Locate the cell with the specified text and output its (X, Y) center coordinate. 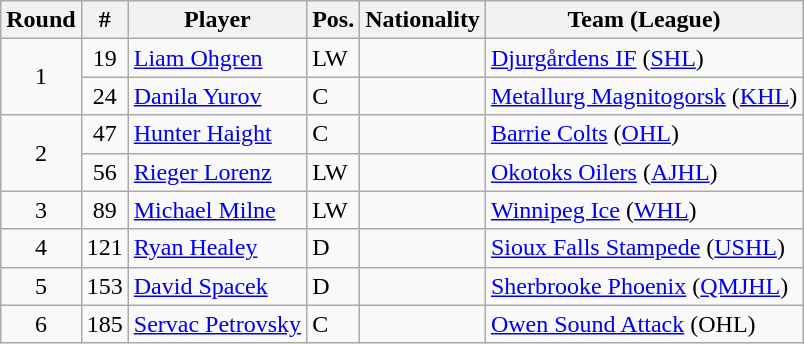
Metallurg Magnitogorsk (KHL) (644, 96)
24 (104, 96)
Sherbrooke Phoenix (QMJHL) (644, 286)
89 (104, 210)
185 (104, 324)
David Spacek (217, 286)
Ryan Healey (217, 248)
Djurgårdens IF (SHL) (644, 58)
Hunter Haight (217, 134)
Barrie Colts (OHL) (644, 134)
# (104, 20)
Rieger Lorenz (217, 172)
Servac Petrovsky (217, 324)
Liam Ohgren (217, 58)
2 (41, 153)
Pos. (334, 20)
56 (104, 172)
Michael Milne (217, 210)
153 (104, 286)
Player (217, 20)
19 (104, 58)
Sioux Falls Stampede (USHL) (644, 248)
Winnipeg Ice (WHL) (644, 210)
5 (41, 286)
4 (41, 248)
Nationality (423, 20)
Team (League) (644, 20)
Round (41, 20)
1 (41, 77)
Danila Yurov (217, 96)
3 (41, 210)
Owen Sound Attack (OHL) (644, 324)
121 (104, 248)
Okotoks Oilers (AJHL) (644, 172)
47 (104, 134)
6 (41, 324)
